Provide the [x, y] coordinate of the cell's center where the given text is located.  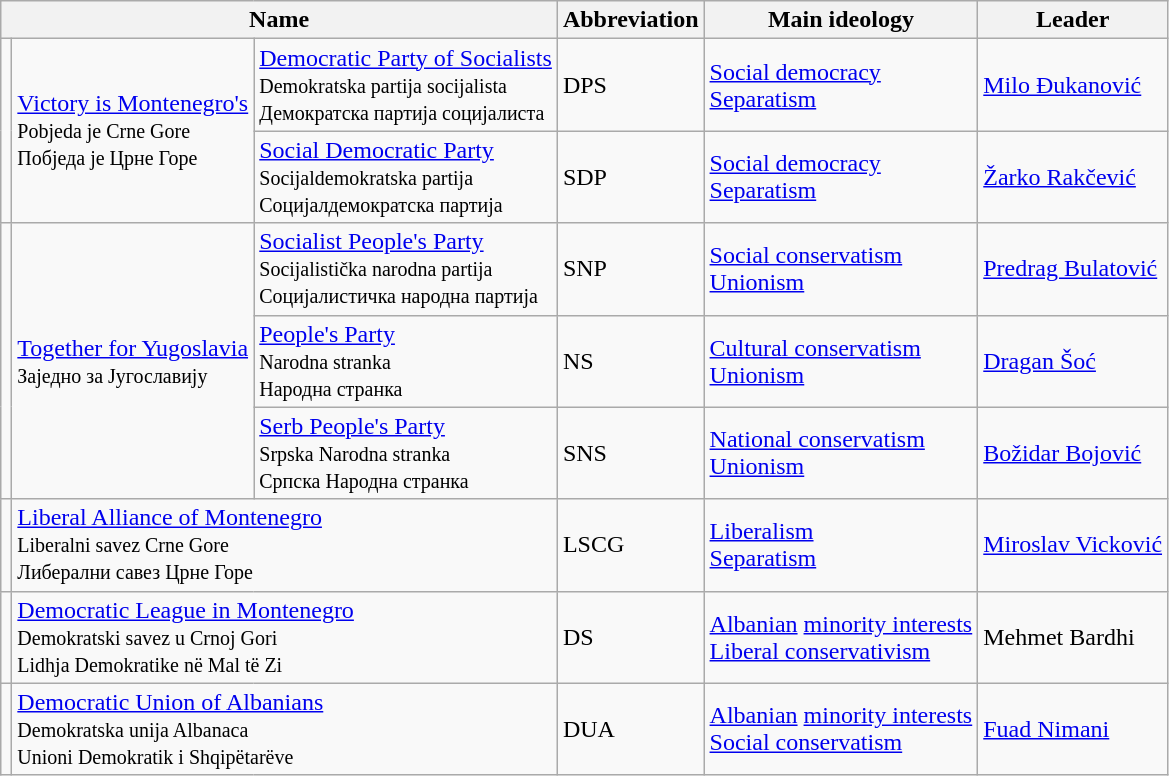
Social conservatismUnionism [841, 269]
Together for YugoslaviaЗаједно за Југославију [133, 361]
Democratic Union of AlbaniansDemokratska unija AlbanacaUnioni Demokratik i Shqipëtarëve [285, 729]
Leader [1073, 20]
Albanian minority interestsLiberal conservativism [841, 637]
Predrag Bulatović [1073, 269]
Albanian minority interestsSocial conservatism [841, 729]
Victory is Montenegro'sPobjeda je Crne GoreПобједа је Црнe Горe [133, 131]
SNS [630, 453]
SDP [630, 177]
Mehmet Bardhi [1073, 637]
Abbreviation [630, 20]
Social Democratic PartySocijaldemokratska partijaСоцијалдемократска партија [406, 177]
Milo Đukanović [1073, 85]
Democratic Party of SocialistsDemokratska partija socijalistaДемократска партија социјалиста [406, 85]
Main ideology [841, 20]
Žarko Rakčević [1073, 177]
DUA [630, 729]
Name [280, 20]
LiberalismSeparatism [841, 545]
Liberal Alliance of MontenegroLiberalni savez Crne GoreЛиберални савез Црне Горе [285, 545]
DS [630, 637]
Fuad Nimani [1073, 729]
Democratic League in MontenegroDemokratski savez u Crnoj GoriLidhja Demokratike në Mal të Zi [285, 637]
National conservatismUnionism [841, 453]
SNP [630, 269]
LSCG [630, 545]
DPS [630, 85]
People's PartyNarodna strankaНародна странка [406, 361]
NS [630, 361]
Miroslav Vicković [1073, 545]
Božidar Bojović [1073, 453]
Serb People's PartySrpska Narodna strankaСрпска Народна странка [406, 453]
Cultural conservatismUnionism [841, 361]
Dragan Šoć [1073, 361]
Socialist People's PartySocijalistička narodna partijaСоцијалистичка народна партија [406, 269]
